Locate the cell with the specified text and output its (X, Y) center coordinate. 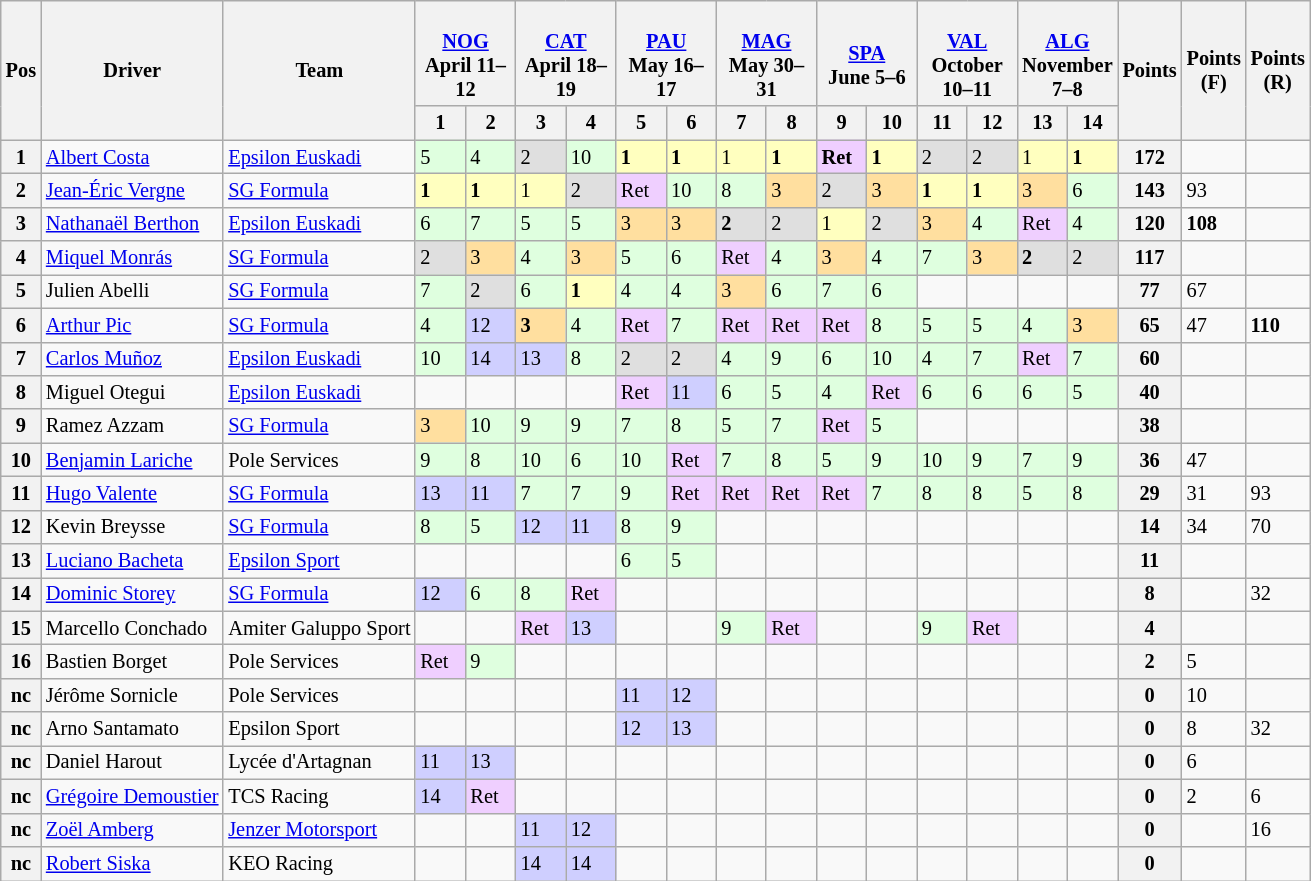
Points (1150, 70)
Dominic Storey (132, 594)
Amiter Galuppo Sport (319, 628)
38 (1150, 426)
Kevin Breysse (132, 527)
Benjamin Lariche (132, 460)
143 (1150, 190)
Arno Santamato (132, 729)
40 (1150, 392)
TCS Racing (319, 796)
70 (1278, 527)
ALGNovember 7–8 (1067, 53)
NOGApril 11–12 (465, 53)
110 (1278, 325)
Grégoire Demoustier (132, 796)
Nathanaël Berthon (132, 224)
65 (1150, 325)
120 (1150, 224)
Points(R) (1278, 70)
Driver (132, 70)
Luciano Bacheta (132, 561)
PAUMay 16–17 (666, 53)
Lycée d'Artagnan (319, 762)
Julien Abelli (132, 291)
Jérôme Sornicle (132, 695)
Zoël Amberg (132, 830)
60 (1150, 359)
CATApril 18–19 (566, 53)
SPAJune 5–6 (867, 53)
15 (21, 628)
Hugo Valente (132, 493)
Jenzer Motorsport (319, 830)
Miguel Otegui (132, 392)
Pos (21, 70)
29 (1150, 493)
34 (1214, 527)
108 (1214, 224)
31 (1214, 493)
Albert Costa (132, 157)
Carlos Muñoz (132, 359)
Arthur Pic (132, 325)
VALOctober 10–11 (967, 53)
67 (1214, 291)
MAGMay 30–31 (766, 53)
Ramez Azzam (132, 426)
Jean-Éric Vergne (132, 190)
Bastien Borget (132, 661)
77 (1150, 291)
Team (319, 70)
Daniel Harout (132, 762)
Points(F) (1214, 70)
117 (1150, 258)
Marcello Conchado (132, 628)
36 (1150, 460)
Robert Siska (132, 863)
172 (1150, 157)
Miquel Monrás (132, 258)
KEO Racing (319, 863)
